Scan for the cell matching the given text and deliver its [X, Y] coordinate at center. 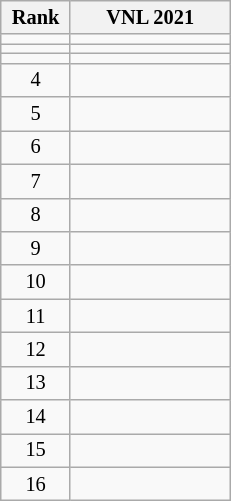
6 [36, 147]
Rank [36, 17]
13 [36, 383]
11 [36, 316]
8 [36, 215]
14 [36, 417]
7 [36, 181]
9 [36, 248]
10 [36, 282]
VNL 2021 [150, 17]
16 [36, 484]
15 [36, 450]
12 [36, 349]
4 [36, 80]
5 [36, 114]
